Identify which cell holds the provided text, then report its [X, Y] central coordinate. 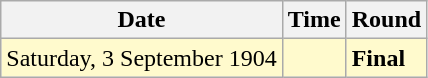
Date [142, 20]
Saturday, 3 September 1904 [142, 58]
Final [386, 58]
Round [386, 20]
Time [314, 20]
